Locate the cell with the specified text and output its (X, Y) center coordinate. 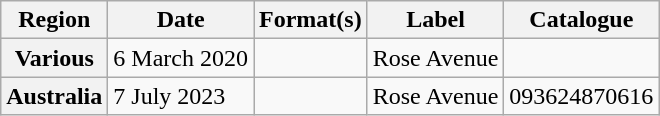
7 July 2023 (181, 96)
Various (54, 58)
6 March 2020 (181, 58)
Format(s) (311, 20)
Region (54, 20)
Label (436, 20)
Catalogue (582, 20)
Australia (54, 96)
Date (181, 20)
093624870616 (582, 96)
